From the cell containing the given text, extract its center point as [x, y] coordinate. 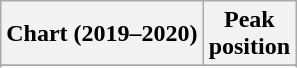
Chart (2019–2020) [102, 34]
Peakposition [249, 34]
